Capture the cell that displays the provided text and extract its [x, y] central coordinate. 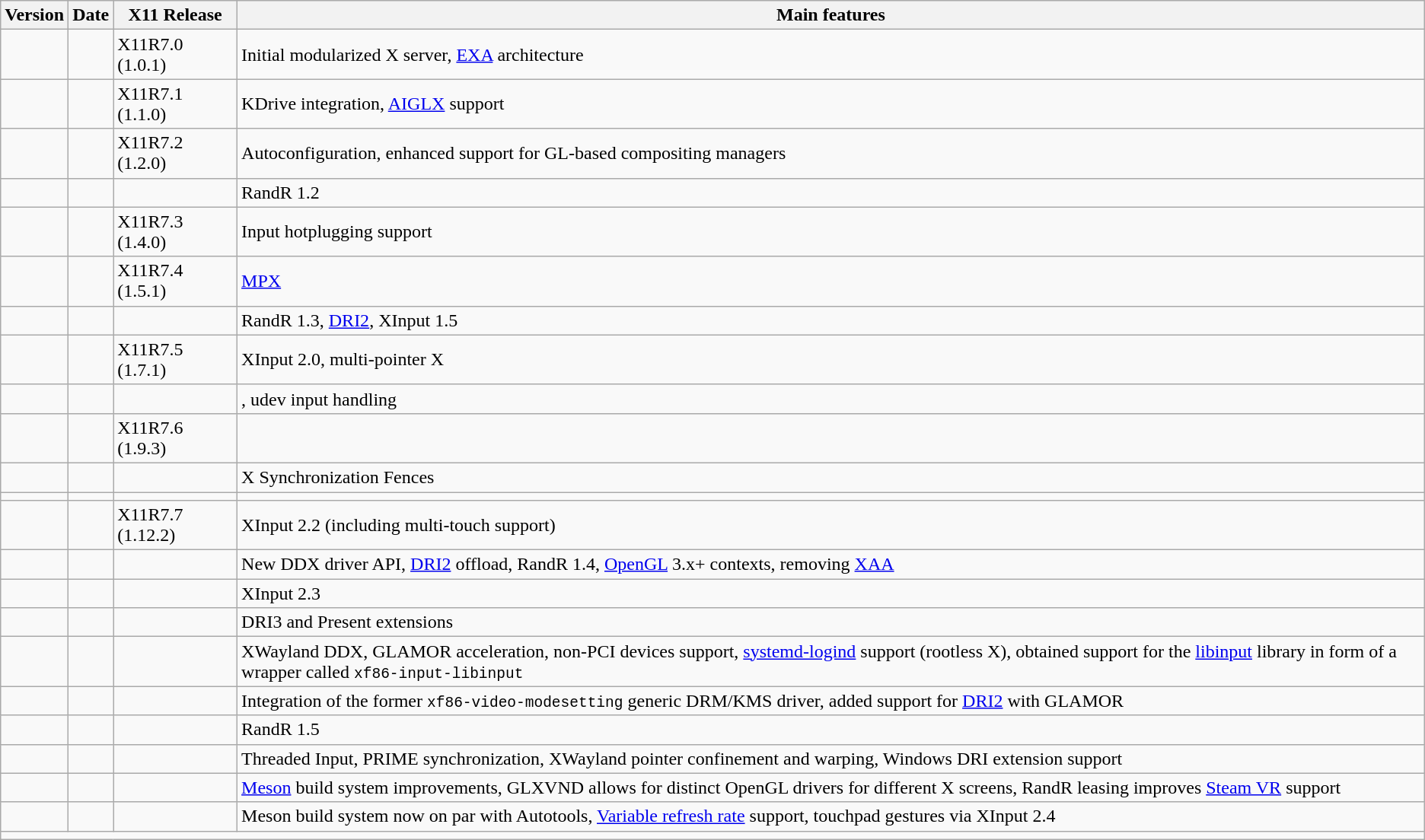
DRI3 and Present extensions [831, 622]
X11 Release [175, 15]
RandR 1.2 [831, 192]
Meson build system now on par with Autotools, Variable refresh rate support, touchpad gestures via XInput 2.4 [831, 816]
X11R7.7 (1.12.2) [175, 525]
XInput 2.2 (including multi-touch support) [831, 525]
X11R7.2 (1.2.0) [175, 154]
RandR 1.5 [831, 730]
MPX [831, 282]
Meson build system improvements, GLXVND allows for distinct OpenGL drivers for different X screens, RandR leasing improves Steam VR support [831, 787]
New DDX driver API, DRI2 offload, RandR 1.4, OpenGL 3.x+ contexts, removing XAA [831, 565]
X11R7.0 (1.0.1) [175, 55]
XInput 2.3 [831, 593]
X11R7.1 (1.1.0) [175, 103]
Date [91, 15]
RandR 1.3, DRI2, XInput 1.5 [831, 320]
X Synchronization Fences [831, 477]
X11R7.5 (1.7.1) [175, 359]
Integration of the former xf86-video-modesetting generic DRM/KMS driver, added support for DRI2 with GLAMOR [831, 701]
Input hotplugging support [831, 231]
Threaded Input, PRIME synchronization, XWayland pointer confinement and warping, Windows DRI extension support [831, 759]
X11R7.3 (1.4.0) [175, 231]
X11R7.4 (1.5.1) [175, 282]
XInput 2.0, multi-pointer X [831, 359]
Autoconfiguration, enhanced support for GL-based compositing managers [831, 154]
Version [35, 15]
KDrive integration, AIGLX support [831, 103]
Initial modularized X server, EXA architecture [831, 55]
Main features [831, 15]
X11R7.6 (1.9.3) [175, 438]
, udev input handling [831, 399]
